Extract the [X, Y] coordinate from the center of the cell holding the provided text.  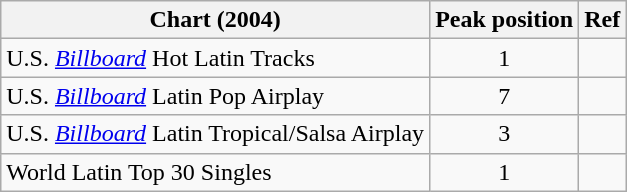
Ref [602, 20]
U.S. Billboard Latin Pop Airplay [216, 96]
U.S. Billboard Latin Tropical/Salsa Airplay [216, 134]
World Latin Top 30 Singles [216, 172]
Chart (2004) [216, 20]
U.S. Billboard Hot Latin Tracks [216, 58]
Peak position [504, 20]
7 [504, 96]
3 [504, 134]
